Return the [X, Y] coordinate for the center point of the cell that contains the specified text.  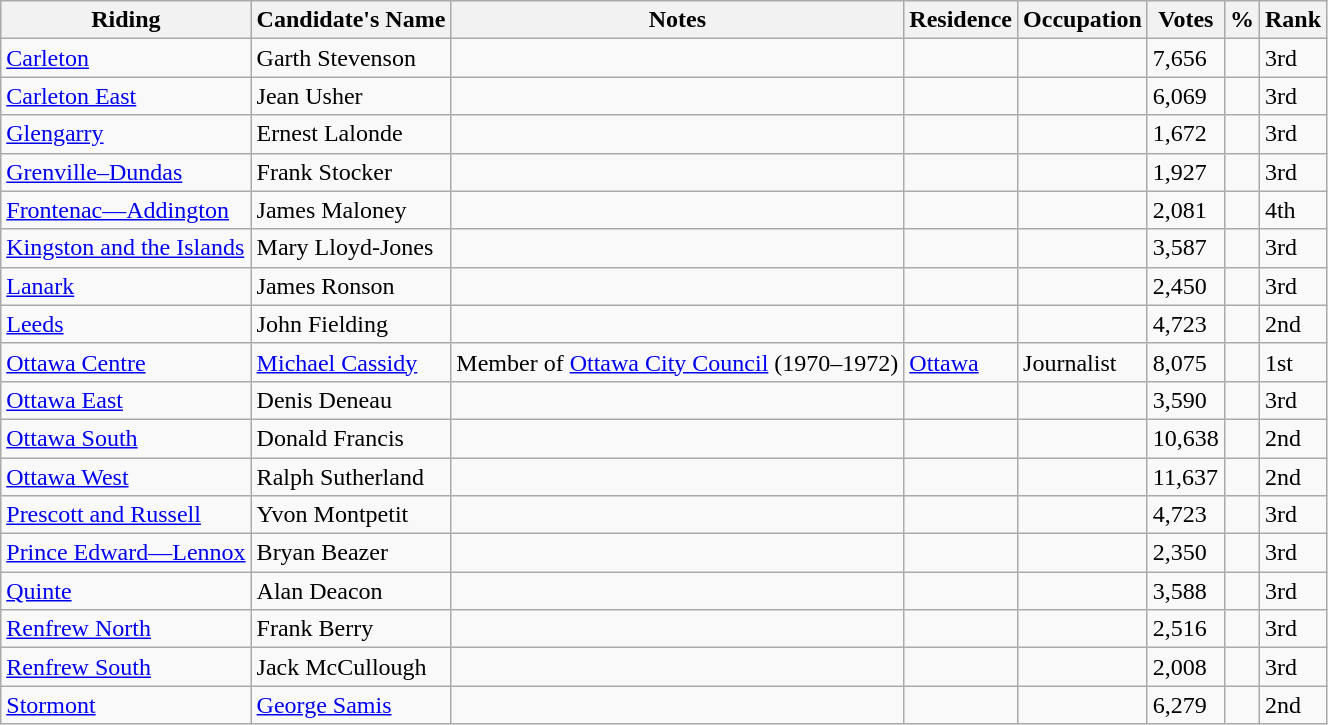
Ottawa East [126, 400]
2,008 [1186, 667]
3,587 [1186, 248]
8,075 [1186, 362]
2,350 [1186, 553]
Lanark [126, 286]
Frontenac—Addington [126, 210]
Quinte [126, 591]
Garth Stevenson [351, 58]
Mary Lloyd-Jones [351, 248]
John Fielding [351, 324]
Grenville–Dundas [126, 172]
Kingston and the Islands [126, 248]
Jack McCullough [351, 667]
Carleton [126, 58]
Carleton East [126, 96]
Frank Stocker [351, 172]
Frank Berry [351, 629]
James Maloney [351, 210]
Jean Usher [351, 96]
2,516 [1186, 629]
Ottawa South [126, 438]
Ottawa [961, 362]
Votes [1186, 20]
Donald Francis [351, 438]
Candidate's Name [351, 20]
1st [1292, 362]
Journalist [1083, 362]
Prince Edward—Lennox [126, 553]
Residence [961, 20]
Ernest Lalonde [351, 134]
1,672 [1186, 134]
Renfrew North [126, 629]
2,081 [1186, 210]
Michael Cassidy [351, 362]
Member of Ottawa City Council (1970–1972) [678, 362]
3,590 [1186, 400]
Prescott and Russell [126, 515]
Rank [1292, 20]
3,588 [1186, 591]
4th [1292, 210]
Riding [126, 20]
Leeds [126, 324]
6,069 [1186, 96]
Stormont [126, 705]
2,450 [1186, 286]
James Ronson [351, 286]
Ottawa West [126, 477]
7,656 [1186, 58]
Notes [678, 20]
George Samis [351, 705]
Occupation [1083, 20]
Renfrew South [126, 667]
1,927 [1186, 172]
Yvon Montpetit [351, 515]
11,637 [1186, 477]
Ottawa Centre [126, 362]
% [1242, 20]
Glengarry [126, 134]
Alan Deacon [351, 591]
Bryan Beazer [351, 553]
10,638 [1186, 438]
6,279 [1186, 705]
Denis Deneau [351, 400]
Ralph Sutherland [351, 477]
